Output the (x, y) coordinate of the center of the cell containing the given text.  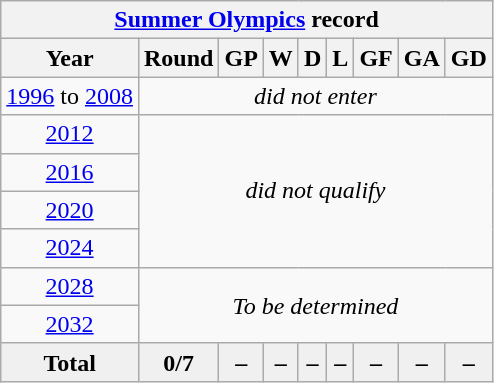
0/7 (178, 362)
Total (70, 362)
2016 (70, 172)
2020 (70, 210)
GP (241, 58)
GF (376, 58)
Year (70, 58)
Round (178, 58)
1996 to 2008 (70, 96)
did not enter (315, 96)
GA (422, 58)
2032 (70, 324)
W (280, 58)
L (340, 58)
2012 (70, 134)
To be determined (315, 305)
2028 (70, 286)
2024 (70, 248)
D (312, 58)
GD (468, 58)
Summer Olympics record (247, 20)
did not qualify (315, 191)
